Locate the cell with the specified text and output its [x, y] center coordinate. 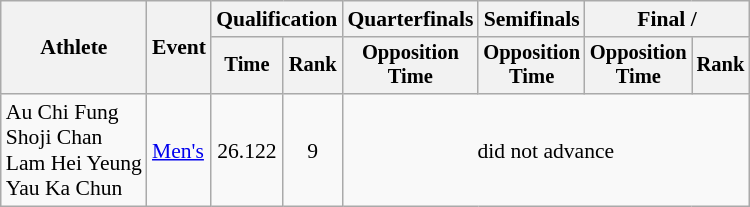
Au Chi FungShoji ChanLam Hei YeungYau Ka Chun [74, 150]
did not advance [546, 150]
Athlete [74, 48]
Semifinals [532, 19]
Qualification [276, 19]
Time [247, 66]
Final / [667, 19]
Men's [179, 150]
9 [313, 150]
26.122 [247, 150]
Event [179, 48]
Quarterfinals [410, 19]
